Locate the cell with the specified text and output its [x, y] center coordinate. 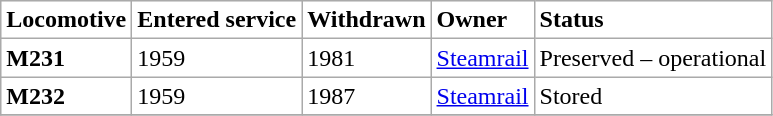
Owner [482, 20]
Preserved – operational [653, 58]
Locomotive [66, 20]
M232 [66, 96]
Stored [653, 96]
Withdrawn [366, 20]
1987 [366, 96]
Entered service [217, 20]
Status [653, 20]
M231 [66, 58]
1981 [366, 58]
